Determine the [x, y] coordinate at the center of the cell enclosing the given text.  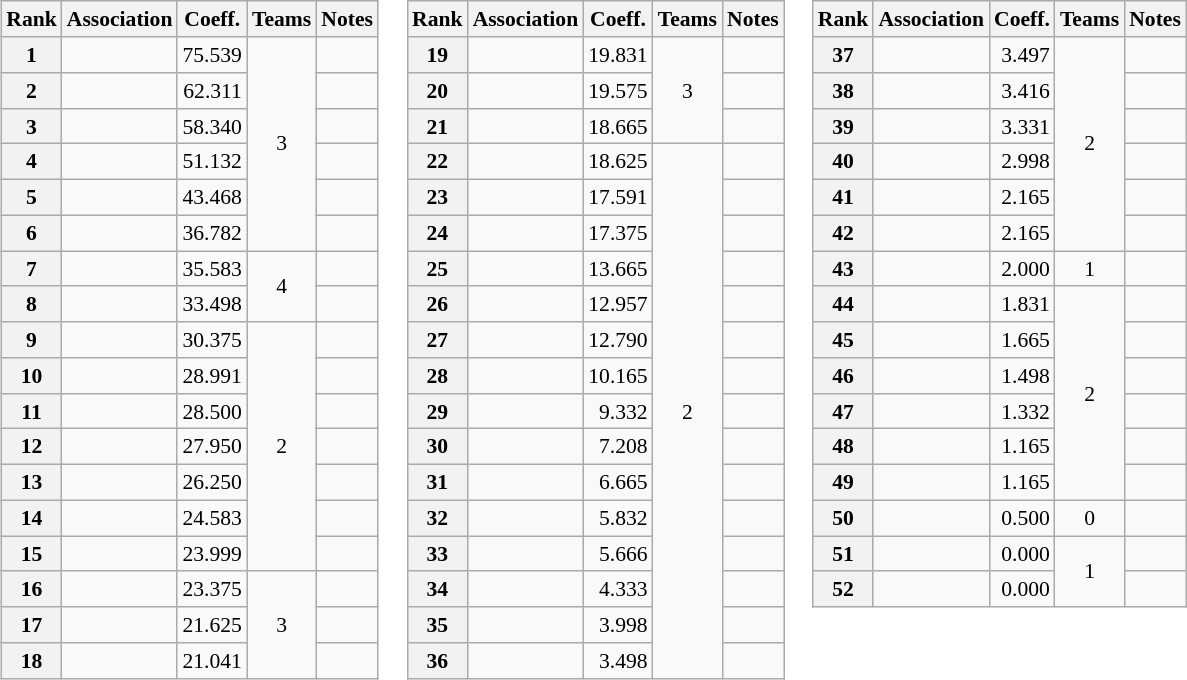
29 [438, 411]
15 [32, 554]
30 [438, 447]
40 [844, 162]
10 [32, 376]
33 [438, 554]
5.832 [618, 518]
28.991 [212, 376]
3.416 [1022, 91]
5.666 [618, 554]
36.782 [212, 233]
23.375 [212, 589]
18.665 [618, 126]
31 [438, 482]
6 [32, 233]
51 [844, 554]
19.831 [618, 55]
21 [438, 126]
8 [32, 304]
6.665 [618, 482]
27 [438, 340]
43 [844, 269]
3.331 [1022, 126]
28 [438, 376]
19 [438, 55]
0 [1090, 518]
49 [844, 482]
26.250 [212, 482]
32 [438, 518]
26 [438, 304]
4.333 [618, 589]
45 [844, 340]
19.575 [618, 91]
23 [438, 197]
24.583 [212, 518]
17.591 [618, 197]
21.041 [212, 661]
48 [844, 447]
52 [844, 589]
1.498 [1022, 376]
2.000 [1022, 269]
27.950 [212, 447]
16 [32, 589]
33.498 [212, 304]
75.539 [212, 55]
1.332 [1022, 411]
13.665 [618, 269]
46 [844, 376]
5 [32, 197]
42 [844, 233]
24 [438, 233]
22 [438, 162]
7.208 [618, 447]
10.165 [618, 376]
41 [844, 197]
12.790 [618, 340]
18 [32, 661]
17.375 [618, 233]
0.500 [1022, 518]
39 [844, 126]
62.311 [212, 91]
28.500 [212, 411]
35 [438, 625]
9.332 [618, 411]
9 [32, 340]
30.375 [212, 340]
36 [438, 661]
38 [844, 91]
3.498 [618, 661]
13 [32, 482]
12.957 [618, 304]
37 [844, 55]
1.831 [1022, 304]
17 [32, 625]
20 [438, 91]
58.340 [212, 126]
35.583 [212, 269]
47 [844, 411]
12 [32, 447]
21.625 [212, 625]
44 [844, 304]
34 [438, 589]
50 [844, 518]
3.998 [618, 625]
43.468 [212, 197]
3.497 [1022, 55]
11 [32, 411]
7 [32, 269]
23.999 [212, 554]
14 [32, 518]
18.625 [618, 162]
1.665 [1022, 340]
25 [438, 269]
51.132 [212, 162]
2.998 [1022, 162]
